From the cell containing the given text, extract its center point as [X, Y] coordinate. 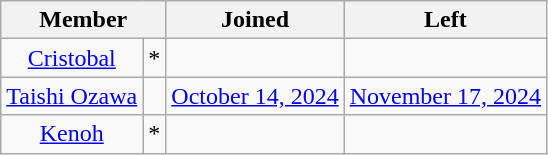
Taishi Ozawa [72, 96]
Left [445, 20]
Kenoh [72, 134]
Joined [255, 20]
November 17, 2024 [445, 96]
Cristobal [72, 58]
Member [84, 20]
October 14, 2024 [255, 96]
